Return (x, y) of the center of cell containing provided text 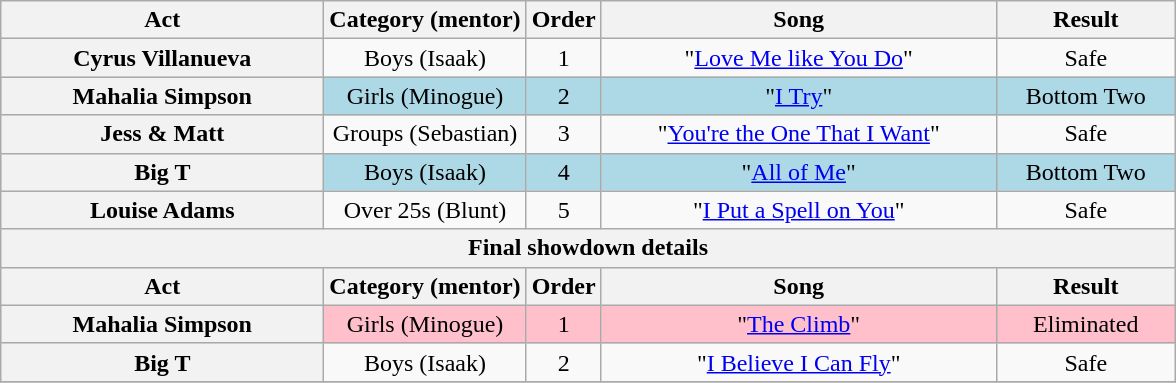
"The Climb" (798, 324)
"I Believe I Can Fly" (798, 362)
5 (564, 210)
"I Try" (798, 96)
Louise Adams (162, 210)
Jess & Matt (162, 134)
Over 25s (Blunt) (425, 210)
Final showdown details (588, 248)
Eliminated (1086, 324)
"All of Me" (798, 172)
"I Put a Spell on You" (798, 210)
4 (564, 172)
"You're the One That I Want" (798, 134)
Cyrus Villanueva (162, 58)
3 (564, 134)
"Love Me like You Do" (798, 58)
Groups (Sebastian) (425, 134)
